For the text-containing cell, return its midpoint in (x, y) coordinate format. 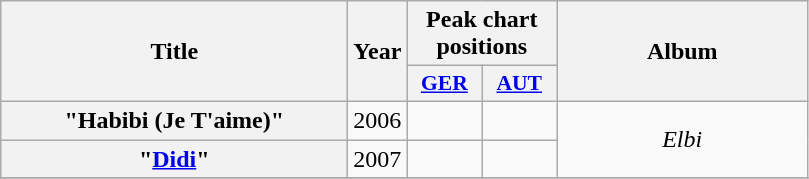
Peak chart positions (482, 34)
2006 (378, 120)
Album (682, 52)
"Habibi (Je T'aime)" (174, 120)
"Didi" (174, 159)
GER (444, 84)
Title (174, 52)
Year (378, 52)
AUT (520, 84)
Elbi (682, 139)
2007 (378, 159)
